Determine the [x, y] coordinate at the center of the cell enclosing the given text.  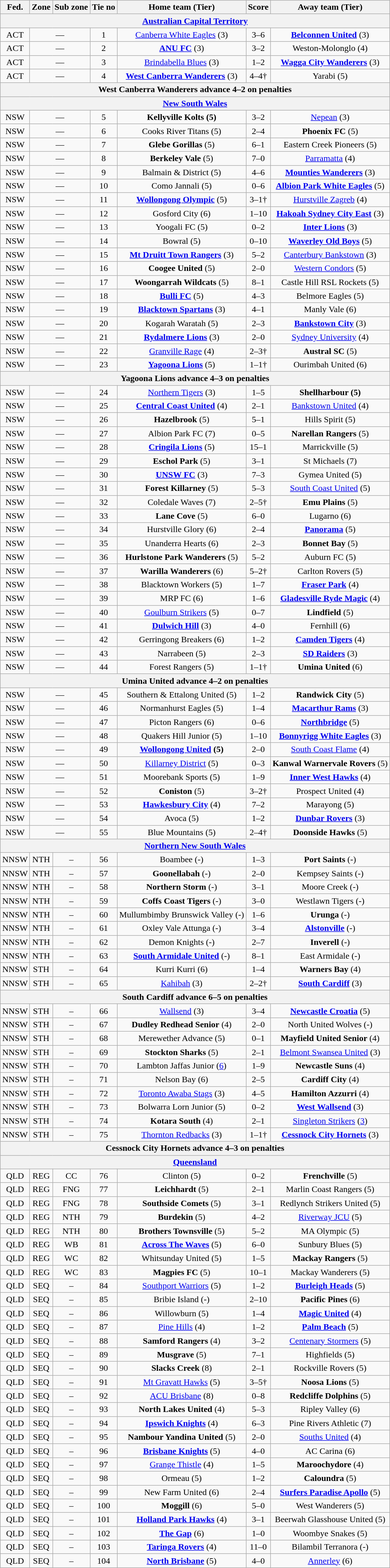
Beerwah Glasshouse United (5) [330, 1520]
Slacks Creek (8) [182, 1368]
Annerley (6) [330, 1561]
57 [103, 873]
Maroochydore (4) [330, 1464]
73 [103, 1107]
Boambee (-) [182, 860]
72 [103, 1093]
Marrickville (5) [330, 447]
Canberra White Eagles (3) [182, 35]
Forest Rangers (5) [182, 667]
91 [103, 1382]
South Armidale United (-) [182, 956]
Northern Storm (-) [182, 887]
Warners Bay (4) [330, 969]
Albion Park FC (7) [182, 433]
2–10 [258, 1300]
96 [103, 1451]
Gymea United (5) [330, 475]
Canterbury Bankstown (3) [330, 255]
Pine Rivers Athletic (7) [330, 1423]
81 [103, 1244]
4 [103, 76]
Noosa Lions (5) [330, 1382]
55 [103, 832]
Como Jannali (5) [182, 186]
Mackay Rangers (5) [330, 1258]
Thornton Redbacks (3) [182, 1135]
1–3 [258, 860]
Mounties Wanderers (3) [330, 172]
Panorama (5) [330, 530]
Queensland [195, 1162]
Cessnock City Hornets advance 4–3 on penalties [195, 1148]
51 [103, 777]
MRP FC (6) [182, 598]
83 [103, 1272]
52 [103, 791]
Yagoona Lions (5) [182, 364]
Moggill (6) [182, 1506]
Holland Park Hawks (4) [182, 1520]
Balmain & District (5) [182, 172]
62 [103, 942]
2–7 [258, 942]
Albion Park White Eagles (5) [330, 186]
Willowburn (5) [182, 1313]
Blacktown Spartans (3) [182, 310]
Moorebank Sports (5) [182, 777]
59 [103, 901]
Southside Comets (5) [182, 1203]
Prospect United (4) [330, 791]
Belmont Swansea United (3) [330, 1052]
78 [103, 1203]
Highfields (5) [330, 1355]
Rockville Rovers (5) [330, 1368]
Randwick City (5) [330, 695]
89 [103, 1355]
Mackay Wanderers (5) [330, 1272]
28 [103, 447]
Nambour Yandina United (5) [182, 1437]
Palm Beach (5) [330, 1327]
2 [103, 48]
Phoenix FC (5) [330, 131]
Kempsey Saints (-) [330, 873]
Gerringong Breakers (6) [182, 640]
Wagga City Wanderers (3) [330, 62]
26 [103, 420]
84 [103, 1286]
Mayfield United Senior (4) [330, 1038]
45 [103, 695]
90 [103, 1368]
Glebe Gorillas (5) [182, 144]
Hamilton Azzurri (4) [330, 1093]
Western Condors (5) [330, 268]
10 [103, 186]
27 [103, 433]
37 [103, 571]
Bankstown United (4) [330, 406]
Quakers Hill Junior (5) [182, 736]
67 [103, 1024]
Lindfield (5) [330, 612]
Emu Plains (5) [330, 502]
8 [103, 158]
Shellharbour (5) [330, 392]
Taringa Rovers (4) [182, 1547]
Brindabella Blues (3) [182, 62]
Bulli FC (5) [182, 296]
2–3† [258, 351]
80 [103, 1231]
Hawkesbury City (4) [182, 804]
5 [103, 117]
48 [103, 736]
Hills Spirit (5) [330, 420]
Goonellabah (-) [182, 873]
92 [103, 1396]
Bonnet Bay (5) [330, 543]
Hurstville Glory (6) [182, 530]
66 [103, 1011]
Whitsunday United (5) [182, 1258]
71 [103, 1080]
AC Carina (6) [330, 1451]
West Wallsend (3) [330, 1107]
77 [103, 1189]
Toronto Awaba Stags (3) [182, 1093]
12 [103, 213]
Kurri Kurri (6) [182, 969]
46 [103, 708]
2–4† [258, 832]
Narrabeen (5) [182, 653]
Waverley Old Boys (5) [330, 241]
38 [103, 584]
6 [103, 131]
3–5† [258, 1382]
70 [103, 1066]
75 [103, 1135]
100 [103, 1506]
Normanhurst Eagles (5) [182, 708]
4–3 [258, 296]
Bribie Island (-) [182, 1300]
14 [103, 241]
1–0 [258, 1533]
Dudley Redhead Senior (4) [182, 1024]
33 [103, 516]
CC [71, 1176]
South Coast United (5) [330, 488]
Woongarrah Wildcats (5) [182, 282]
Burleigh Heads (5) [330, 1286]
0–10 [258, 241]
Austral SC (5) [330, 351]
3–0 [258, 901]
Camden Tigers (4) [330, 640]
Souths United (4) [330, 1437]
Gosford City (6) [182, 213]
41 [103, 626]
7–1 [258, 1355]
New South Wales [195, 103]
15 [103, 255]
Auburn FC (5) [330, 557]
Hakoah Sydney City East (3) [330, 213]
Hurlstone Park Wanderers (5) [182, 557]
6–3 [258, 1423]
St Michaels (7) [330, 461]
Yarabi (5) [330, 76]
Caloundra (5) [330, 1478]
Moore Creek (-) [330, 887]
79 [103, 1217]
Carlton Rovers (5) [330, 571]
Demon Knights (-) [182, 942]
58 [103, 887]
Umina United (6) [330, 667]
0–5 [258, 433]
Parramatta (4) [330, 158]
Zone [41, 7]
98 [103, 1478]
36 [103, 557]
103 [103, 1547]
Ipswich Knights (4) [182, 1423]
31 [103, 488]
68 [103, 1038]
Southport Warriors (5) [182, 1286]
Central Coast United (4) [182, 406]
101 [103, 1520]
East Armidale (-) [330, 956]
22 [103, 351]
65 [103, 983]
39 [103, 598]
4–5 [258, 1093]
Lambton Jaffas Junior (6) [182, 1066]
88 [103, 1341]
2–2† [258, 983]
Away team (Tier) [330, 7]
Picton Rangers (6) [182, 722]
Brothers Townsville (5) [182, 1231]
Macarthur Rams (3) [330, 708]
North Lakes United (4) [182, 1409]
Coogee United (5) [182, 268]
Riverway JCU (5) [330, 1217]
Ormeau (5) [182, 1478]
Manly Vale (6) [330, 310]
Blue Mountains (5) [182, 832]
47 [103, 722]
3 [103, 62]
Goulburn Strikers (5) [182, 612]
0–7 [258, 612]
Lugarno (6) [330, 516]
Inter Lions (3) [330, 227]
Urunga (-) [330, 915]
86 [103, 1313]
Cessnock City Hornets (3) [330, 1135]
Nepean (3) [330, 117]
Stockton Sharks (5) [182, 1052]
Narellan Rangers (5) [330, 433]
Newcastle Suns (4) [330, 1066]
13 [103, 227]
Pine Hills (4) [182, 1327]
Oxley Vale Attunga (-) [182, 928]
Dulwich Hill (3) [182, 626]
Merewether Advance (5) [182, 1038]
69 [103, 1052]
102 [103, 1533]
29 [103, 461]
24 [103, 392]
Granville Rage (4) [182, 351]
Kanwal Warnervale Rovers (5) [330, 763]
Bankstown City (3) [330, 323]
0–8 [258, 1396]
Mt Druitt Town Rangers (3) [182, 255]
40 [103, 612]
Magic United (4) [330, 1313]
1–7 [258, 584]
Clinton (5) [182, 1176]
Coniston (5) [182, 791]
21 [103, 337]
74 [103, 1121]
23 [103, 364]
Australian Capital Territory [195, 21]
Mullumbimby Brunswick Valley (-) [182, 915]
94 [103, 1423]
Forest Killarney (5) [182, 488]
Blacktown Workers (5) [182, 584]
10–1 [258, 1272]
Marayong (5) [330, 804]
MA Olympic (5) [330, 1231]
0–3 [258, 763]
West Canberra Wanderers (3) [182, 76]
3–1† [258, 200]
Bonnyrigg White Eagles (3) [330, 736]
50 [103, 763]
Score [258, 7]
35 [103, 543]
Across The Waves (5) [182, 1244]
Inverell (-) [330, 942]
Kogarah Waratah (5) [182, 323]
Northbridge (5) [330, 722]
Frenchville (5) [330, 1176]
Home team (Tier) [182, 7]
95 [103, 1437]
Bowral (5) [182, 241]
Northern Tigers (3) [182, 392]
Centenary Stormers (5) [330, 1341]
Ourimbah United (6) [330, 364]
82 [103, 1258]
18 [103, 296]
Alstonville (-) [330, 928]
Brisbane Knights (5) [182, 1451]
Burdekin (5) [182, 1217]
South Cardiff advance 6–5 on penalties [195, 997]
Wallsend (3) [182, 1011]
Berkeley Vale (5) [182, 158]
Ripley Valley (6) [330, 1409]
Cooks River Titans (5) [182, 131]
Lane Cove (5) [182, 516]
7 [103, 144]
Woombye Snakes (5) [330, 1533]
17 [103, 282]
Redlynch Strikers United (5) [330, 1203]
Rydalmere Lions (3) [182, 337]
Grange Thistle (4) [182, 1464]
104 [103, 1561]
Magpies FC (5) [182, 1272]
19 [103, 310]
16 [103, 268]
15–1 [258, 447]
Eschol Park (5) [182, 461]
43 [103, 653]
25 [103, 406]
11 [103, 200]
South Cardiff (3) [330, 983]
Avoca (5) [182, 818]
Mt Gravatt Hawks (5) [182, 1382]
North Brisbane (5) [182, 1561]
9 [103, 172]
5–1 [258, 420]
Sunbury Blues (5) [330, 1244]
6–1 [258, 144]
7–2 [258, 804]
Coffs Coast Tigers (-) [182, 901]
0–1 [258, 1038]
The Gap (6) [182, 1533]
Fraser Park (4) [330, 584]
Port Saints (-) [330, 860]
4–2 [258, 1217]
Cringila Lions (5) [182, 447]
Warilla Wanderers (6) [182, 571]
Sub zone [71, 7]
Weston-Molonglo (4) [330, 48]
11–0 [258, 1547]
4–4† [258, 76]
49 [103, 750]
Fed. [15, 7]
63 [103, 956]
Northern New South Wales [195, 846]
Leichhardt (5) [182, 1189]
North United Wolves (-) [330, 1024]
West Canberra Wanderers advance 4–2 on penalties [195, 90]
Westlawn Tigers (-) [330, 901]
7–0 [258, 158]
Kotara South (4) [182, 1121]
Unanderra Hearts (6) [182, 543]
2–5 [258, 1080]
Eastern Creek Pioneers (5) [330, 144]
Wollongong Olympic (5) [182, 200]
Killarney District (5) [182, 763]
WB [71, 1244]
64 [103, 969]
1 [103, 35]
Redcliffe Dolphins (5) [330, 1396]
32 [103, 502]
UNSW FC (3) [182, 475]
85 [103, 1300]
34 [103, 530]
New Farm United (6) [182, 1492]
West Wanderers (5) [330, 1506]
Pacific Pines (6) [330, 1300]
ACU Brisbane (8) [182, 1396]
Bolwarra Lorn Junior (5) [182, 1107]
56 [103, 860]
4–6 [258, 172]
Sydney University (4) [330, 337]
Nelson Bay (6) [182, 1080]
Doonside Hawks (5) [330, 832]
Yoogali FC (5) [182, 227]
Samford Rangers (4) [182, 1341]
Inner West Hawks (4) [330, 777]
South Coast Flame (4) [330, 750]
4–1 [258, 310]
2–5† [258, 502]
Bilambil Terranora (-) [330, 1547]
42 [103, 640]
SD Raiders (3) [330, 653]
Newcastle Croatia (5) [330, 1011]
97 [103, 1464]
60 [103, 915]
Castle Hill RSL Rockets (5) [330, 282]
Dunbar Rovers (3) [330, 818]
Singleton Strikers (3) [330, 1121]
Gladesville Ryde Magic (4) [330, 598]
5–2† [258, 571]
3–6 [258, 35]
7–3 [258, 475]
Hazelbrook (5) [182, 420]
54 [103, 818]
20 [103, 323]
61 [103, 928]
Kellyville Kolts (5) [182, 117]
Belmore Eagles (5) [330, 296]
Surfers Paradise Apollo (5) [330, 1492]
99 [103, 1492]
76 [103, 1176]
Wollongong United (5) [182, 750]
Kahibah (3) [182, 983]
87 [103, 1327]
44 [103, 667]
Tie no [103, 7]
53 [103, 804]
Musgrave (5) [182, 1355]
Yagoona Lions advance 4–3 on penalties [195, 378]
3–2† [258, 791]
Umina United advance 4–2 on penalties [195, 681]
Marlin Coast Rangers (5) [330, 1189]
ANU FC (3) [182, 48]
Southern & Ettalong United (5) [182, 695]
Coledale Waves (7) [182, 502]
Belconnen United (3) [330, 35]
Hurstville Zagreb (4) [330, 200]
5–0 [258, 1506]
Cardiff City (4) [330, 1080]
30 [103, 475]
93 [103, 1409]
Fernhill (6) [330, 626]
